Identify which cell holds the provided text, then report its (X, Y) central coordinate. 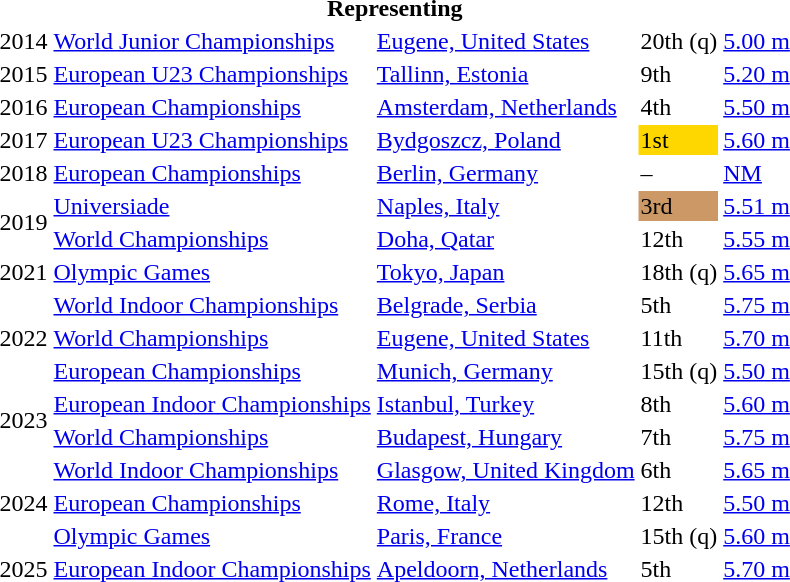
Munich, Germany (506, 371)
Tallinn, Estonia (506, 74)
11th (679, 338)
Istanbul, Turkey (506, 404)
Rome, Italy (506, 503)
World Junior Championships (212, 41)
8th (679, 404)
Naples, Italy (506, 206)
7th (679, 437)
4th (679, 107)
1st (679, 140)
Tokyo, Japan (506, 272)
6th (679, 470)
Doha, Qatar (506, 239)
Berlin, Germany (506, 173)
5th (679, 305)
18th (q) (679, 272)
9th (679, 74)
European Indoor Championships (212, 404)
Budapest, Hungary (506, 437)
20th (q) (679, 41)
3rd (679, 206)
Amsterdam, Netherlands (506, 107)
Paris, France (506, 536)
– (679, 173)
Glasgow, United Kingdom (506, 470)
Belgrade, Serbia (506, 305)
Bydgoszcz, Poland (506, 140)
Universiade (212, 206)
